Return (x, y) of the center of cell containing provided text 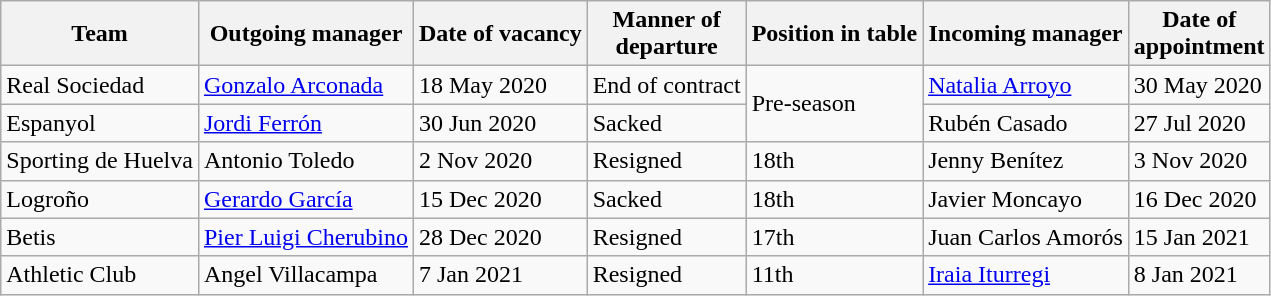
7 Jan 2021 (500, 275)
27 Jul 2020 (1199, 123)
Date of vacancy (500, 34)
15 Jan 2021 (1199, 237)
8 Jan 2021 (1199, 275)
Angel Villacampa (306, 275)
Real Sociedad (100, 85)
17th (834, 237)
Antonio Toledo (306, 161)
Rubén Casado (1026, 123)
16 Dec 2020 (1199, 199)
11th (834, 275)
Betis (100, 237)
Sporting de Huelva (100, 161)
Jenny Benítez (1026, 161)
Javier Moncayo (1026, 199)
28 Dec 2020 (500, 237)
Juan Carlos Amorós (1026, 237)
Gerardo García (306, 199)
Logroño (100, 199)
Outgoing manager (306, 34)
15 Dec 2020 (500, 199)
3 Nov 2020 (1199, 161)
Pre-season (834, 104)
Athletic Club (100, 275)
18 May 2020 (500, 85)
Jordi Ferrón (306, 123)
Espanyol (100, 123)
Pier Luigi Cherubino (306, 237)
2 Nov 2020 (500, 161)
Manner ofdeparture (666, 34)
Date ofappointment (1199, 34)
30 May 2020 (1199, 85)
Team (100, 34)
Gonzalo Arconada (306, 85)
Position in table (834, 34)
End of contract (666, 85)
Iraia Iturregi (1026, 275)
Incoming manager (1026, 34)
30 Jun 2020 (500, 123)
Natalia Arroyo (1026, 85)
